Determine the [X, Y] coordinate at the center of the cell enclosing the given text.  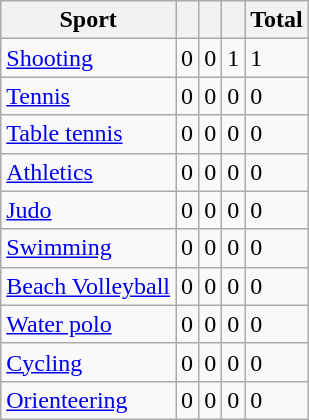
Sport [88, 20]
Judo [88, 210]
Athletics [88, 172]
Water polo [88, 324]
Tennis [88, 96]
Cycling [88, 362]
Table tennis [88, 134]
Orienteering [88, 400]
Shooting [88, 58]
Swimming [88, 248]
Beach Volleyball [88, 286]
Total [277, 20]
